Extract the (X, Y) coordinate from the center of the cell holding the provided text.  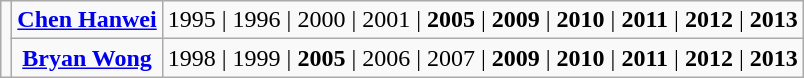
1995 | 1996 | 2000 | 2001 | 2005 | 2009 | 2010 | 2011 | 2012 | 2013 (482, 20)
Chen Hanwei (87, 20)
Bryan Wong (87, 58)
1998 | 1999 | 2005 | 2006 | 2007 | 2009 | 2010 | 2011 | 2012 | 2013 (482, 58)
